For the text-containing cell, return its midpoint in [X, Y] coordinate format. 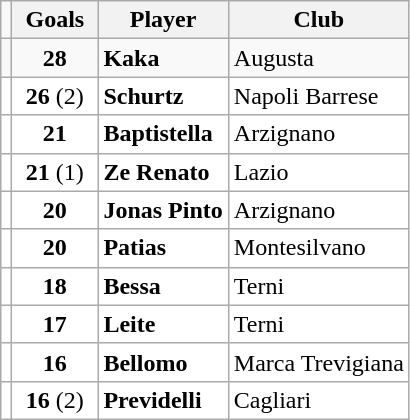
16 (2) [55, 400]
Bellomo [163, 362]
28 [55, 58]
Montesilvano [318, 248]
Patias [163, 248]
Club [318, 20]
16 [55, 362]
Napoli Barrese [318, 96]
26 (2) [55, 96]
Augusta [318, 58]
Ze Renato [163, 172]
Cagliari [318, 400]
Bessa [163, 286]
21 (1) [55, 172]
Schurtz [163, 96]
Kaka [163, 58]
Marca Trevigiana [318, 362]
Player [163, 20]
Goals [55, 20]
Previdelli [163, 400]
17 [55, 324]
Jonas Pinto [163, 210]
18 [55, 286]
Baptistella [163, 134]
21 [55, 134]
Leite [163, 324]
Lazio [318, 172]
